Determine the (X, Y) coordinate at the center of the cell enclosing the given text.  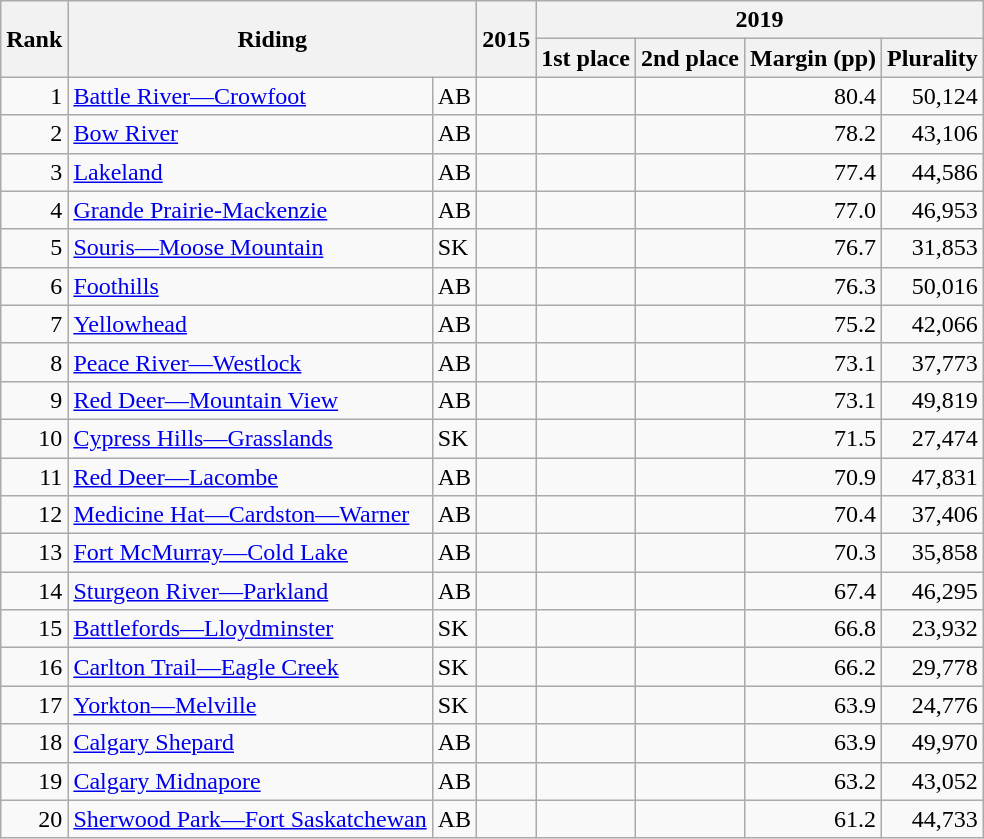
76.3 (812, 286)
71.5 (812, 438)
Riding (272, 39)
11 (34, 477)
Red Deer—Lacombe (250, 477)
2019 (760, 20)
29,778 (933, 667)
7 (34, 324)
15 (34, 629)
19 (34, 781)
37,406 (933, 515)
70.3 (812, 553)
18 (34, 743)
35,858 (933, 553)
9 (34, 400)
Sturgeon River—Parkland (250, 591)
50,016 (933, 286)
46,295 (933, 591)
24,776 (933, 705)
37,773 (933, 362)
5 (34, 248)
Calgary Shepard (250, 743)
4 (34, 210)
31,853 (933, 248)
42,066 (933, 324)
Bow River (250, 134)
2015 (506, 39)
2 (34, 134)
Fort McMurray—Cold Lake (250, 553)
3 (34, 172)
12 (34, 515)
Battlefords—Lloydminster (250, 629)
27,474 (933, 438)
Margin (pp) (812, 58)
Lakeland (250, 172)
Grande Prairie-Mackenzie (250, 210)
Calgary Midnapore (250, 781)
Foothills (250, 286)
Carlton Trail—Eagle Creek (250, 667)
70.4 (812, 515)
1 (34, 96)
49,970 (933, 743)
80.4 (812, 96)
8 (34, 362)
75.2 (812, 324)
49,819 (933, 400)
70.9 (812, 477)
78.2 (812, 134)
20 (34, 819)
Souris—Moose Mountain (250, 248)
77.0 (812, 210)
61.2 (812, 819)
6 (34, 286)
Cypress Hills—Grasslands (250, 438)
14 (34, 591)
13 (34, 553)
Red Deer—Mountain View (250, 400)
2nd place (690, 58)
Plurality (933, 58)
Yorkton—Melville (250, 705)
46,953 (933, 210)
44,586 (933, 172)
Battle River—Crowfoot (250, 96)
50,124 (933, 96)
17 (34, 705)
Medicine Hat—Cardston—Warner (250, 515)
Sherwood Park—Fort Saskatchewan (250, 819)
47,831 (933, 477)
67.4 (812, 591)
77.4 (812, 172)
66.2 (812, 667)
Yellowhead (250, 324)
1st place (586, 58)
23,932 (933, 629)
16 (34, 667)
63.2 (812, 781)
Rank (34, 39)
43,052 (933, 781)
76.7 (812, 248)
66.8 (812, 629)
10 (34, 438)
43,106 (933, 134)
44,733 (933, 819)
Peace River—Westlock (250, 362)
